For the text-containing cell, return its midpoint in [X, Y] coordinate format. 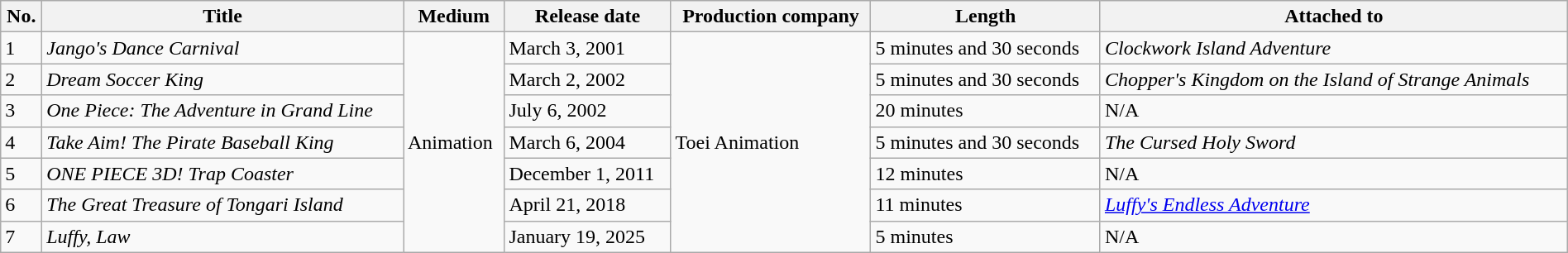
The Cursed Holy Sword [1333, 142]
Production company [771, 17]
July 6, 2002 [587, 111]
Clockwork Island Adventure [1333, 48]
3 [22, 111]
Release date [587, 17]
Chopper's Kingdom on the Island of Strange Animals [1333, 79]
Length [986, 17]
Toei Animation [771, 142]
Attached to [1333, 17]
11 minutes [986, 205]
1 [22, 48]
ONE PIECE 3D! Trap Coaster [223, 174]
5 minutes [986, 236]
March 2, 2002 [587, 79]
Luffy, Law [223, 236]
April 21, 2018 [587, 205]
Animation [454, 142]
7 [22, 236]
2 [22, 79]
One Piece: The Adventure in Grand Line [223, 111]
The Great Treasure of Tongari Island [223, 205]
6 [22, 205]
5 [22, 174]
20 minutes [986, 111]
March 6, 2004 [587, 142]
Title [223, 17]
Jango's Dance Carnival [223, 48]
December 1, 2011 [587, 174]
January 19, 2025 [587, 236]
Medium [454, 17]
Take Aim! The Pirate Baseball King [223, 142]
March 3, 2001 [587, 48]
No. [22, 17]
Luffy's Endless Adventure [1333, 205]
12 minutes [986, 174]
Dream Soccer King [223, 79]
4 [22, 142]
